Capture the cell that displays the provided text and extract its (x, y) central coordinate. 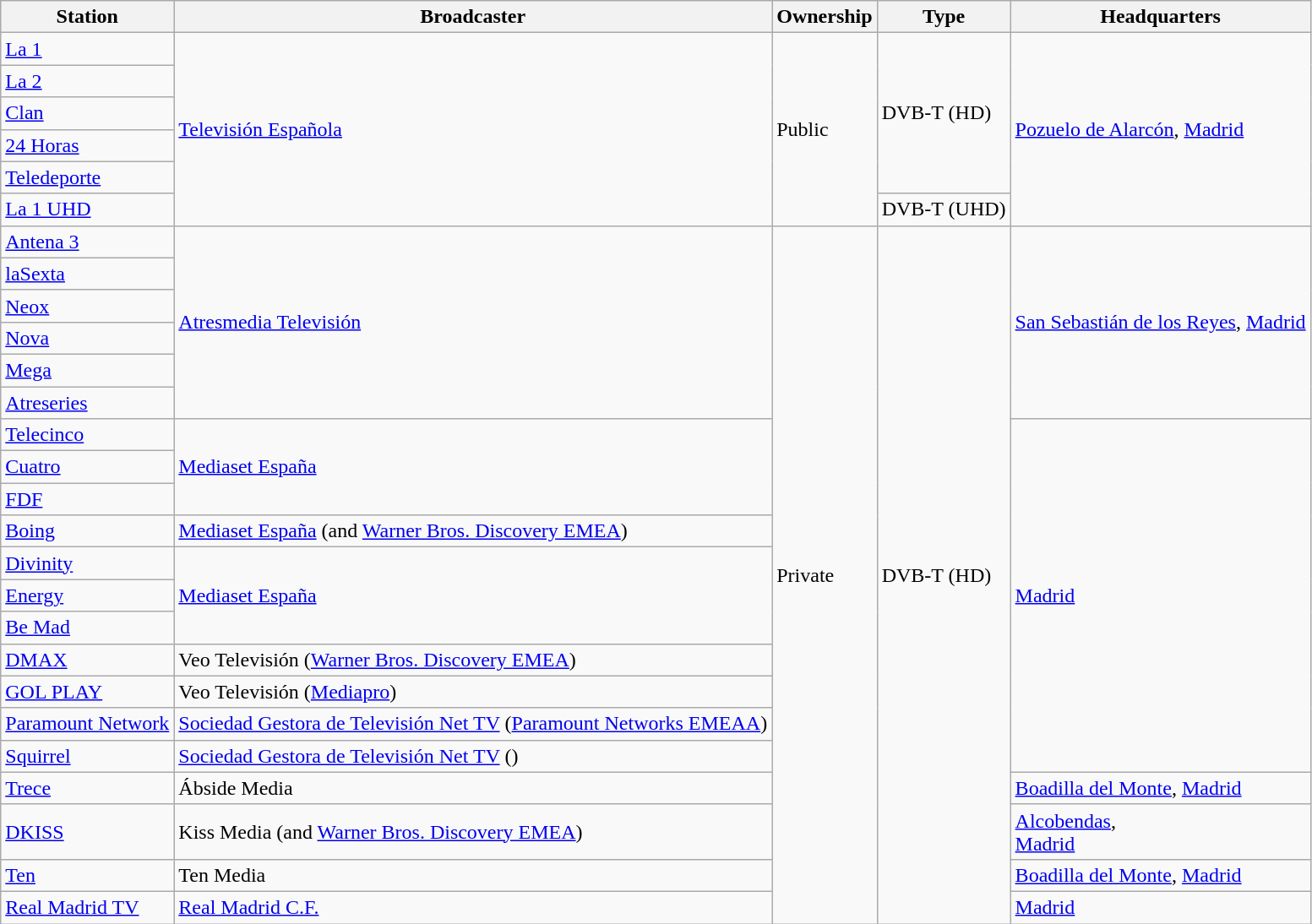
Nova (88, 338)
Cuatro (88, 467)
Public (825, 129)
Televisión Española (473, 129)
Atreseries (88, 403)
DVB-T (UHD) (944, 209)
Neox (88, 306)
La 2 (88, 81)
Squirrel (88, 756)
Real Madrid TV (88, 907)
Ábside Media (473, 788)
San Sebastián de los Reyes, Madrid (1161, 322)
Boing (88, 531)
Telecinco (88, 435)
Divinity (88, 563)
DKISS (88, 831)
GOL PLAY (88, 692)
laSexta (88, 274)
Paramount Network (88, 724)
Ownership (825, 17)
La 1 (88, 49)
Sociedad Gestora de Televisión Net TV (Paramount Networks EMEAA) (473, 724)
Energy (88, 595)
Teledeporte (88, 177)
DMAX (88, 660)
Veo Televisión (Mediapro) (473, 692)
Alcobendas,Madrid (1161, 831)
Clan (88, 113)
Veo Televisión (Warner Bros. Discovery EMEA) (473, 660)
Real Madrid C.F. (473, 907)
Broadcaster (473, 17)
Antena 3 (88, 242)
Trece (88, 788)
Ten (88, 875)
La 1 UHD (88, 209)
Private (825, 574)
Ten Media (473, 875)
Station (88, 17)
Type (944, 17)
FDF (88, 499)
Mediaset España (and Warner Bros. Discovery EMEA) (473, 531)
Mega (88, 370)
Sociedad Gestora de Televisión Net TV () (473, 756)
Pozuelo de Alarcón, Madrid (1161, 129)
Atresmedia Televisión (473, 322)
24 Horas (88, 145)
Kiss Media (and Warner Bros. Discovery EMEA) (473, 831)
Be Mad (88, 628)
Headquarters (1161, 17)
